Detect which cell encompasses the target text, then output its [X, Y] center coordinate. 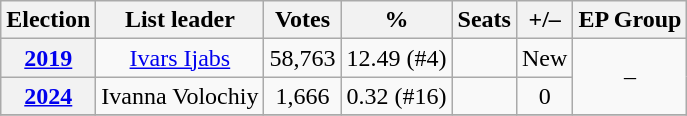
0.32 (#16) [396, 96]
+/– [544, 20]
58,763 [302, 58]
2024 [48, 96]
0 [544, 96]
EP Group [630, 20]
Seats [484, 20]
12.49 (#4) [396, 58]
Votes [302, 20]
– [630, 77]
New [544, 58]
List leader [180, 20]
1,666 [302, 96]
Ivanna Volochiy [180, 96]
Election [48, 20]
% [396, 20]
2019 [48, 58]
Ivars Ijabs [180, 58]
